Find where the given text appears and provide that cell's center as (X, Y) coordinate. 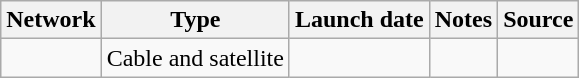
Notes (463, 20)
Network (51, 20)
Launch date (359, 20)
Type (195, 20)
Source (538, 20)
Cable and satellite (195, 58)
